Pinpoint the cell where the given text exists, returning its [x, y] midpoint coordinate. 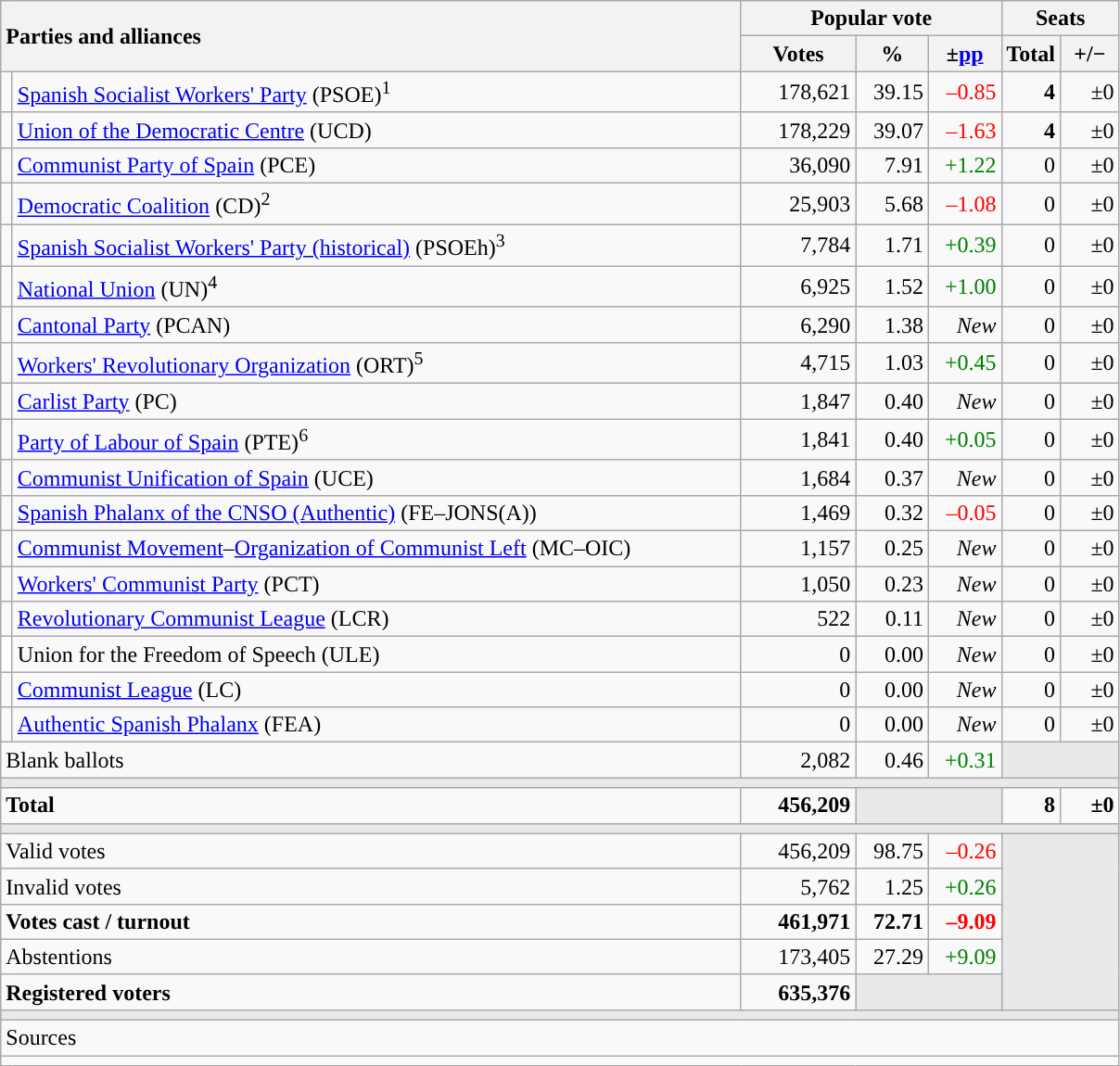
+/− [1090, 54]
98.75 [892, 851]
5.68 [892, 204]
0.11 [892, 619]
0.23 [892, 584]
Spanish Socialist Workers' Party (PSOE)1 [376, 93]
+0.05 [964, 439]
Workers' Communist Party (PCT) [376, 584]
178,621 [798, 93]
+0.26 [964, 886]
5,762 [798, 886]
Communist Unification of Spain (UCE) [376, 477]
635,376 [798, 992]
+1.00 [964, 287]
±pp [964, 54]
1.71 [892, 245]
25,903 [798, 204]
Valid votes [371, 851]
Spanish Socialist Workers' Party (historical) (PSOEh)3 [376, 245]
Democratic Coalition (CD)2 [376, 204]
+9.09 [964, 957]
1,684 [798, 477]
Revolutionary Communist League (LCR) [376, 619]
1.38 [892, 324]
Registered voters [371, 992]
+0.45 [964, 363]
Spanish Phalanx of the CNSO (Authentic) (FE–JONS(A)) [376, 514]
Party of Labour of Spain (PTE)6 [376, 439]
–0.85 [964, 93]
–9.09 [964, 921]
2,082 [798, 760]
7,784 [798, 245]
Votes cast / turnout [371, 921]
Union of the Democratic Centre (UCD) [376, 130]
National Union (UN)4 [376, 287]
Carlist Party (PC) [376, 401]
1,050 [798, 584]
4,715 [798, 363]
–0.05 [964, 514]
0.46 [892, 760]
461,971 [798, 921]
27.29 [892, 957]
1,847 [798, 401]
7.91 [892, 165]
1,841 [798, 439]
–1.63 [964, 130]
178,229 [798, 130]
1.03 [892, 363]
39.15 [892, 93]
1.52 [892, 287]
1.25 [892, 886]
Sources [560, 1038]
72.71 [892, 921]
Authentic Spanish Phalanx (FEA) [376, 725]
+0.39 [964, 245]
522 [798, 619]
Blank ballots [371, 760]
Union for the Freedom of Speech (ULE) [376, 654]
Invalid votes [371, 886]
0.32 [892, 514]
1,469 [798, 514]
+0.31 [964, 760]
8 [1031, 806]
Popular vote [872, 19]
Cantonal Party (PCAN) [376, 324]
Communist League (LC) [376, 690]
% [892, 54]
Seats [1061, 19]
39.07 [892, 130]
36,090 [798, 165]
+1.22 [964, 165]
0.37 [892, 477]
–0.26 [964, 851]
Communist Movement–Organization of Communist Left (MC–OIC) [376, 549]
173,405 [798, 957]
Communist Party of Spain (PCE) [376, 165]
Abstentions [371, 957]
0.25 [892, 549]
Parties and alliances [371, 36]
6,925 [798, 287]
6,290 [798, 324]
Votes [798, 54]
1,157 [798, 549]
–1.08 [964, 204]
Workers' Revolutionary Organization (ORT)5 [376, 363]
